Detect which cell encompasses the target text, then output its (X, Y) center coordinate. 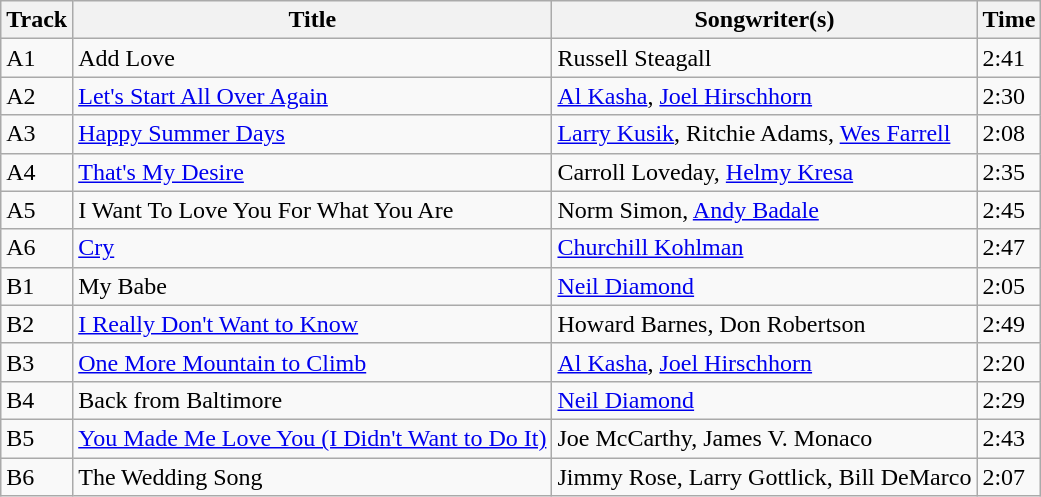
B5 (37, 438)
Cry (312, 248)
Let's Start All Over Again (312, 96)
My Babe (312, 286)
Howard Barnes, Don Robertson (764, 324)
2:45 (1009, 210)
2:30 (1009, 96)
A3 (37, 134)
I Really Don't Want to Know (312, 324)
Russell Steagall (764, 58)
Happy Summer Days (312, 134)
B1 (37, 286)
One More Mountain to Climb (312, 362)
B2 (37, 324)
Songwriter(s) (764, 20)
A4 (37, 172)
2:07 (1009, 477)
2:41 (1009, 58)
Jimmy Rose, Larry Gottlick, Bill DeMarco (764, 477)
A2 (37, 96)
Larry Kusik, Ritchie Adams, Wes Farrell (764, 134)
2:29 (1009, 400)
A1 (37, 58)
B3 (37, 362)
B6 (37, 477)
2:20 (1009, 362)
Churchill Kohlman (764, 248)
B4 (37, 400)
2:43 (1009, 438)
Back from Baltimore (312, 400)
Time (1009, 20)
A5 (37, 210)
I Want To Love You For What You Are (312, 210)
That's My Desire (312, 172)
Norm Simon, Andy Badale (764, 210)
Add Love (312, 58)
2:49 (1009, 324)
Carroll Loveday, Helmy Kresa (764, 172)
2:08 (1009, 134)
Joe McCarthy, James V. Monaco (764, 438)
You Made Me Love You (I Didn't Want to Do It) (312, 438)
Title (312, 20)
A6 (37, 248)
The Wedding Song (312, 477)
Track (37, 20)
2:05 (1009, 286)
2:35 (1009, 172)
2:47 (1009, 248)
